Find where the given text appears and provide that cell's center as (x, y) coordinate. 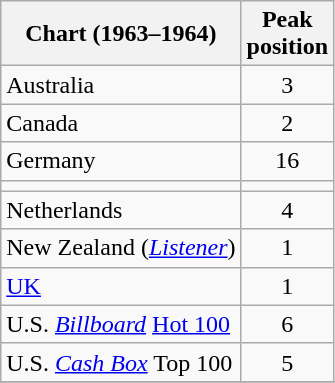
Canada (121, 123)
UK (121, 286)
Chart (1963–1964) (121, 34)
New Zealand (Listener) (121, 248)
U.S. Cash Box Top 100 (121, 362)
5 (287, 362)
Peakposition (287, 34)
Australia (121, 85)
4 (287, 210)
6 (287, 324)
2 (287, 123)
Netherlands (121, 210)
U.S. Billboard Hot 100 (121, 324)
Germany (121, 161)
16 (287, 161)
3 (287, 85)
